From the cell containing the given text, extract its center point as [X, Y] coordinate. 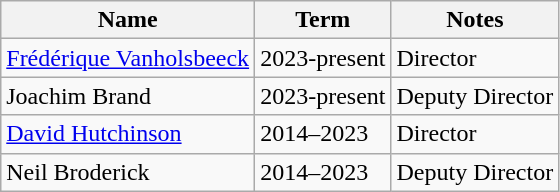
Name [128, 20]
Notes [475, 20]
Term [323, 20]
Neil Broderick [128, 172]
Frédérique Vanholsbeeck [128, 58]
Joachim Brand [128, 96]
David Hutchinson [128, 134]
